Scan for the cell matching the given text and deliver its [x, y] coordinate at center. 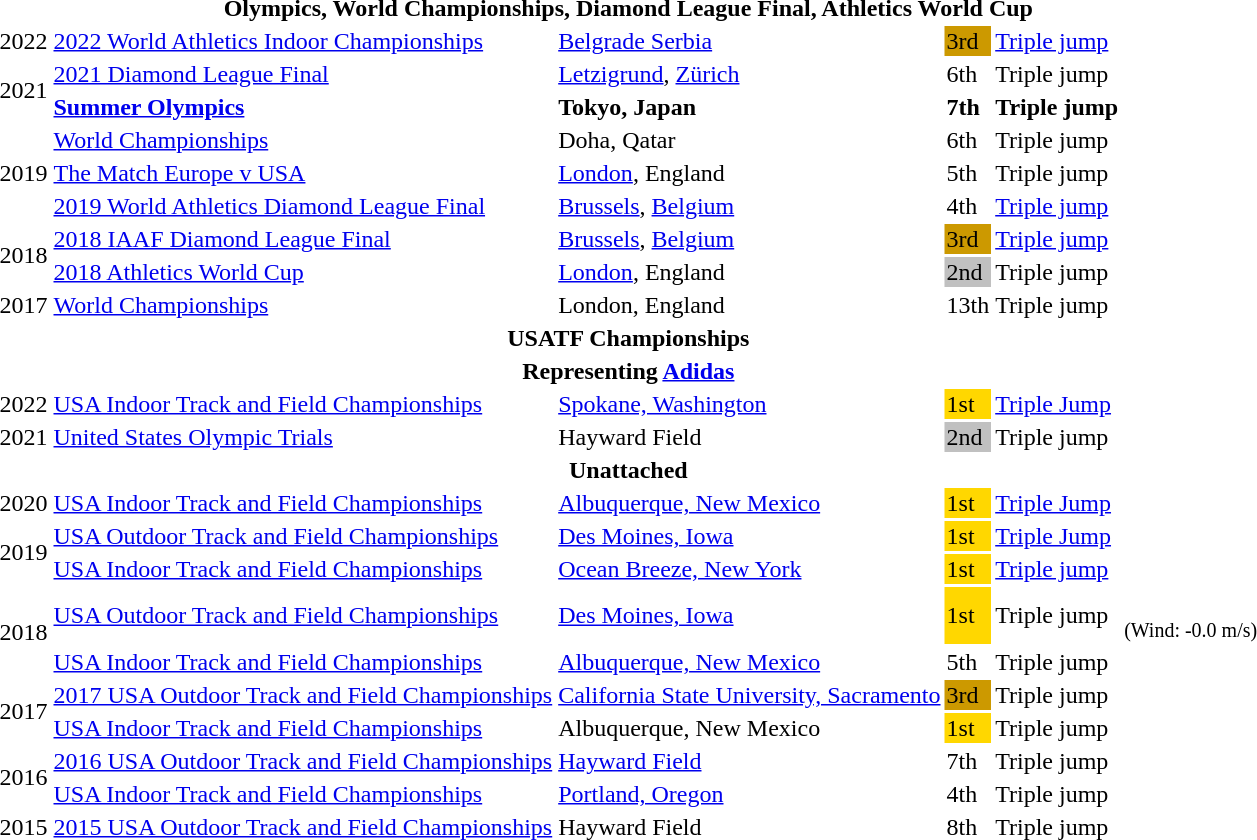
Letzigrund, Zürich [750, 74]
13th [968, 305]
United States Olympic Trials [303, 437]
Ocean Breeze, New York [750, 569]
2018 Athletics World Cup [303, 272]
Tokyo, Japan [750, 107]
Summer Olympics [303, 107]
Belgrade Serbia [750, 41]
Portland, Oregon [750, 794]
2022 World Athletics Indoor Championships [303, 41]
California State University, Sacramento [750, 695]
2019 World Athletics Diamond League Final [303, 206]
2017 USA Outdoor Track and Field Championships [303, 695]
2018 IAAF Diamond League Final [303, 239]
The Match Europe v USA [303, 173]
2021 Diamond League Final [303, 74]
2016 USA Outdoor Track and Field Championships [303, 761]
Spokane, Washington [750, 404]
Doha, Qatar [750, 140]
